Pinpoint the cell where the given text exists, returning its [x, y] midpoint coordinate. 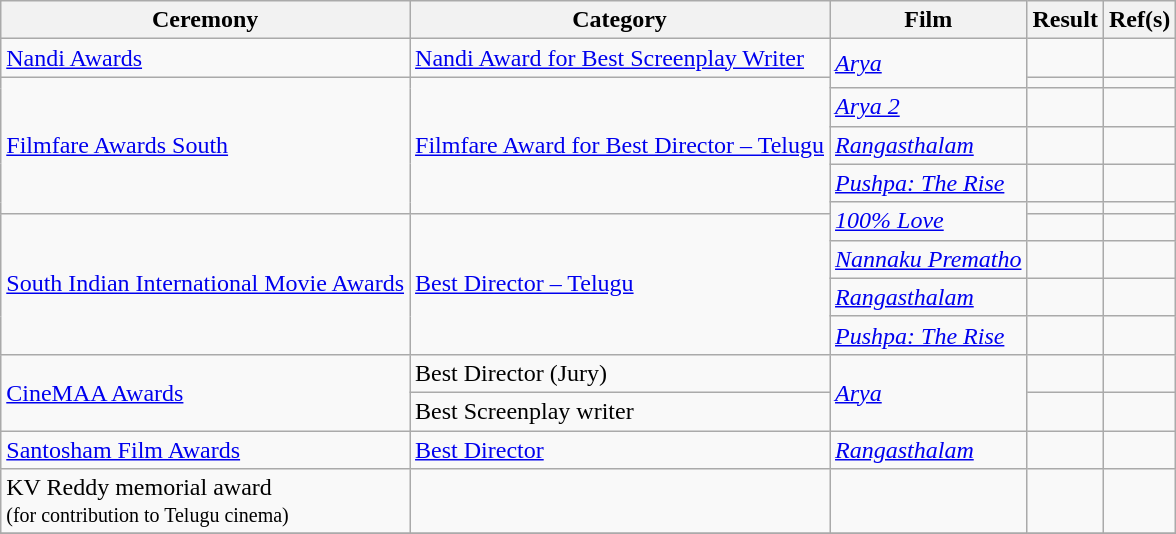
Category [620, 20]
Filmfare Award for Best Director – Telugu [620, 145]
Ceremony [206, 20]
100% Love [928, 221]
Arya 2 [928, 107]
Best Director [620, 449]
KV Reddy memorial award(for contribution to Telugu cinema) [206, 502]
Nandi Awards [206, 58]
Nannaku Prematho [928, 259]
Film [928, 20]
CineMAA Awards [206, 392]
Filmfare Awards South [206, 145]
Best Director (Jury) [620, 373]
South Indian International Movie Awards [206, 284]
Ref(s) [1139, 20]
Result [1065, 20]
Best Screenplay writer [620, 411]
Nandi Award for Best Screenplay Writer [620, 58]
Santosham Film Awards [206, 449]
Best Director – Telugu [620, 284]
